Determine the [x, y] coordinate at the center of the cell enclosing the given text.  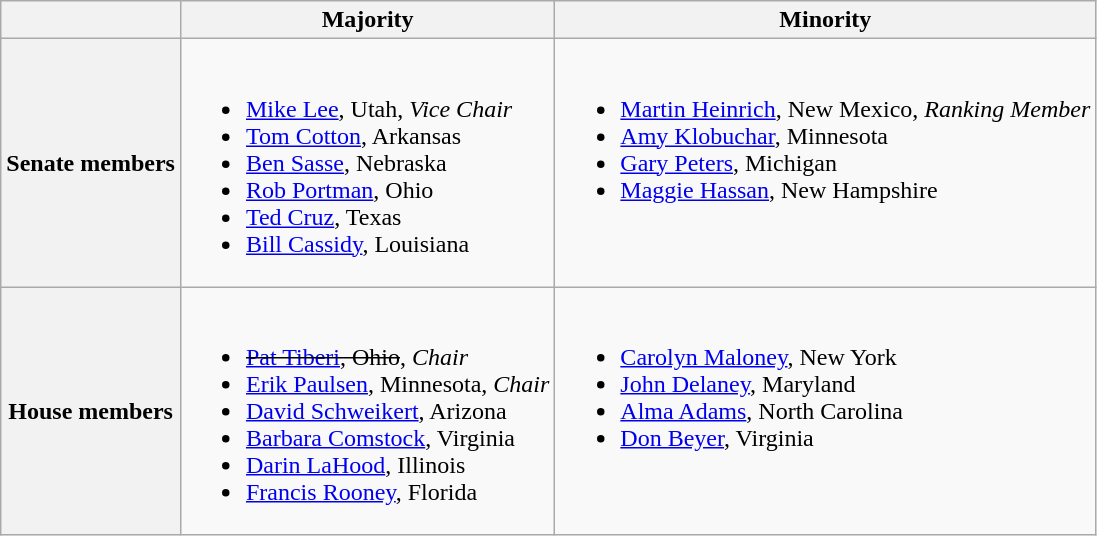
Martin Heinrich, New Mexico, Ranking MemberAmy Klobuchar, MinnesotaGary Peters, MichiganMaggie Hassan, New Hampshire [826, 163]
House members [91, 411]
Mike Lee, Utah, Vice ChairTom Cotton, ArkansasBen Sasse, NebraskaRob Portman, OhioTed Cruz, TexasBill Cassidy, Louisiana [367, 163]
Senate members [91, 163]
Minority [826, 20]
Majority [367, 20]
Carolyn Maloney, New YorkJohn Delaney, MarylandAlma Adams, North CarolinaDon Beyer, Virginia [826, 411]
